Provide the (x, y) coordinate of the cell's center where the given text is located.  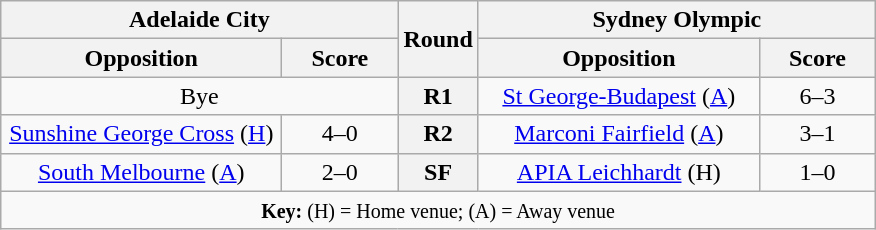
APIA Leichhardt (H) (618, 172)
Round (438, 39)
6–3 (817, 96)
Adelaide City (200, 20)
St George-Budapest (A) (618, 96)
South Melbourne (A) (142, 172)
Key: (H) = Home venue; (A) = Away venue (438, 210)
4–0 (340, 134)
R1 (438, 96)
Bye (200, 96)
Sunshine George Cross (H) (142, 134)
Marconi Fairfield (A) (618, 134)
SF (438, 172)
1–0 (817, 172)
R2 (438, 134)
2–0 (340, 172)
Sydney Olympic (676, 20)
3–1 (817, 134)
